Extract the [x, y] coordinate from the center of the cell holding the provided text.  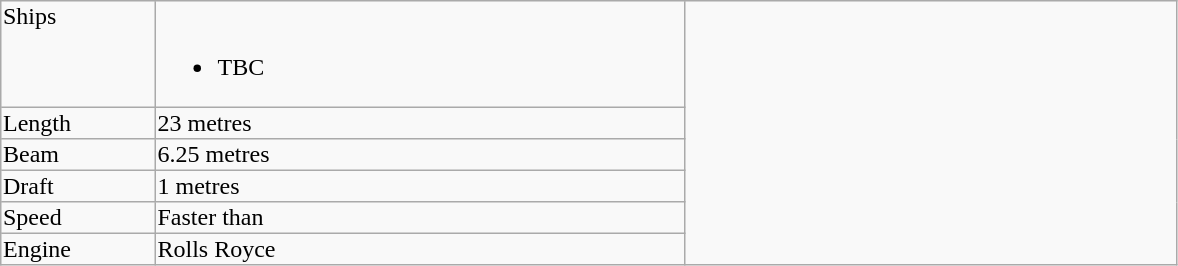
Speed [78, 218]
Beam [78, 155]
Draft [78, 186]
Rolls Royce [420, 249]
Ships [78, 54]
1 metres [420, 186]
Engine [78, 249]
6.25 metres [420, 155]
23 metres [420, 123]
Length [78, 123]
Faster than [420, 218]
TBC [420, 54]
